For the text-containing cell, return its midpoint in (x, y) coordinate format. 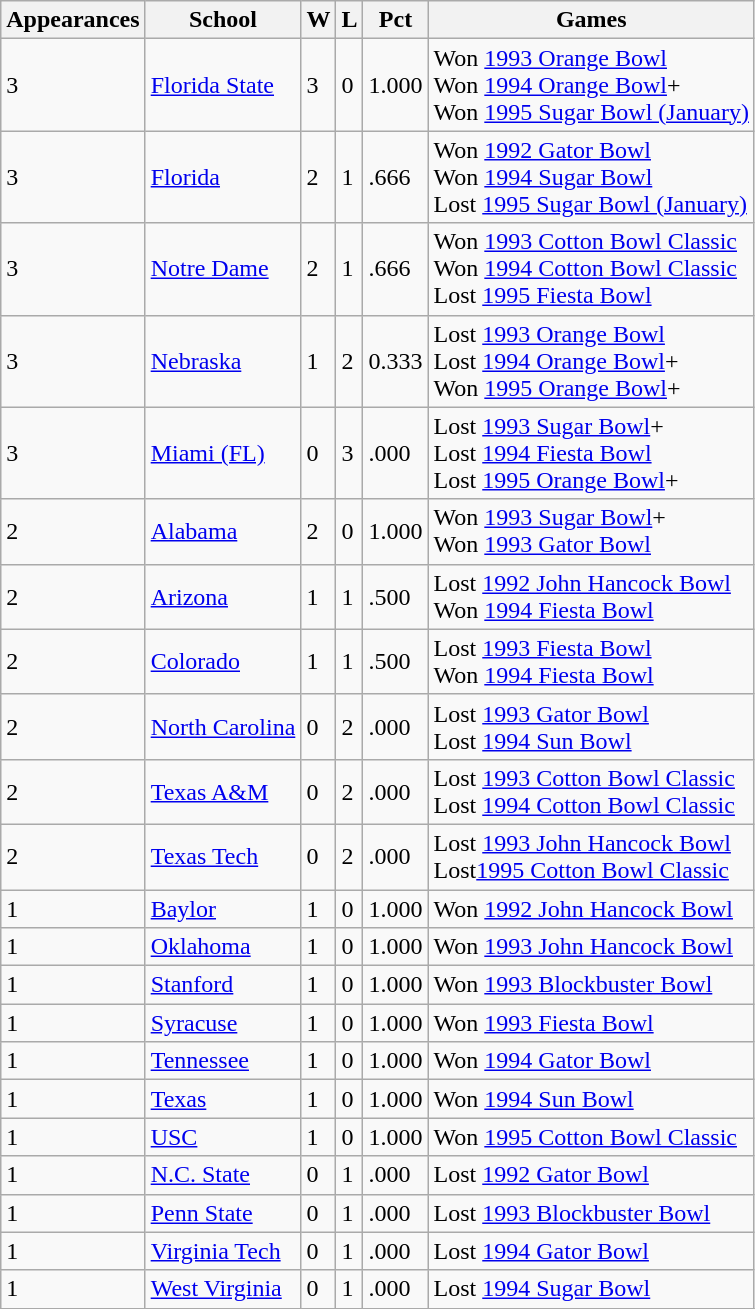
Won 1993 Blockbuster Bowl (591, 985)
Florida (223, 177)
Texas A&M (223, 792)
Lost 1993 Sugar Bowl+Lost 1994 Fiesta BowlLost 1995 Orange Bowl+ (591, 453)
Syracuse (223, 1023)
Stanford (223, 985)
Lost 1993 John Hancock BowlLost1995 Cotton Bowl Classic (591, 856)
Lost 1992 Gator Bowl (591, 1175)
Lost 1992 John Hancock BowlWon 1994 Fiesta Bowl (591, 596)
Won 1993 Fiesta Bowl (591, 1023)
Won 1992 John Hancock Bowl (591, 909)
Won 1994 Sun Bowl (591, 1099)
Baylor (223, 909)
L (350, 20)
N.C. State (223, 1175)
Alabama (223, 532)
Lost 1993 Blockbuster Bowl (591, 1213)
Won 1994 Gator Bowl (591, 1061)
Games (591, 20)
Oklahoma (223, 947)
Notre Dame (223, 269)
School (223, 20)
Nebraska (223, 361)
North Carolina (223, 726)
Colorado (223, 662)
Miami (FL) (223, 453)
Pct (396, 20)
Penn State (223, 1213)
Lost 1993 Fiesta BowlWon 1994 Fiesta Bowl (591, 662)
W (318, 20)
Lost 1994 Gator Bowl (591, 1251)
Won 1993 Orange BowlWon 1994 Orange Bowl+Won 1995 Sugar Bowl (January) (591, 85)
Won 1993 Sugar Bowl+Won 1993 Gator Bowl (591, 532)
Appearances (73, 20)
Lost 1993 Cotton Bowl ClassicLost 1994 Cotton Bowl Classic (591, 792)
Arizona (223, 596)
Won 1992 Gator BowlWon 1994 Sugar BowlLost 1995 Sugar Bowl (January) (591, 177)
Lost 1994 Sugar Bowl (591, 1289)
Lost 1993 Orange BowlLost 1994 Orange Bowl+Won 1995 Orange Bowl+ (591, 361)
0.333 (396, 361)
Virginia Tech (223, 1251)
West Virginia (223, 1289)
Tennessee (223, 1061)
Lost 1993 Gator BowlLost 1994 Sun Bowl (591, 726)
Won 1995 Cotton Bowl Classic (591, 1137)
Texas (223, 1099)
Won 1993 John Hancock Bowl (591, 947)
Texas Tech (223, 856)
USC (223, 1137)
Won 1993 Cotton Bowl ClassicWon 1994 Cotton Bowl ClassicLost 1995 Fiesta Bowl (591, 269)
Florida State (223, 85)
